For the text-containing cell, return its midpoint in [x, y] coordinate format. 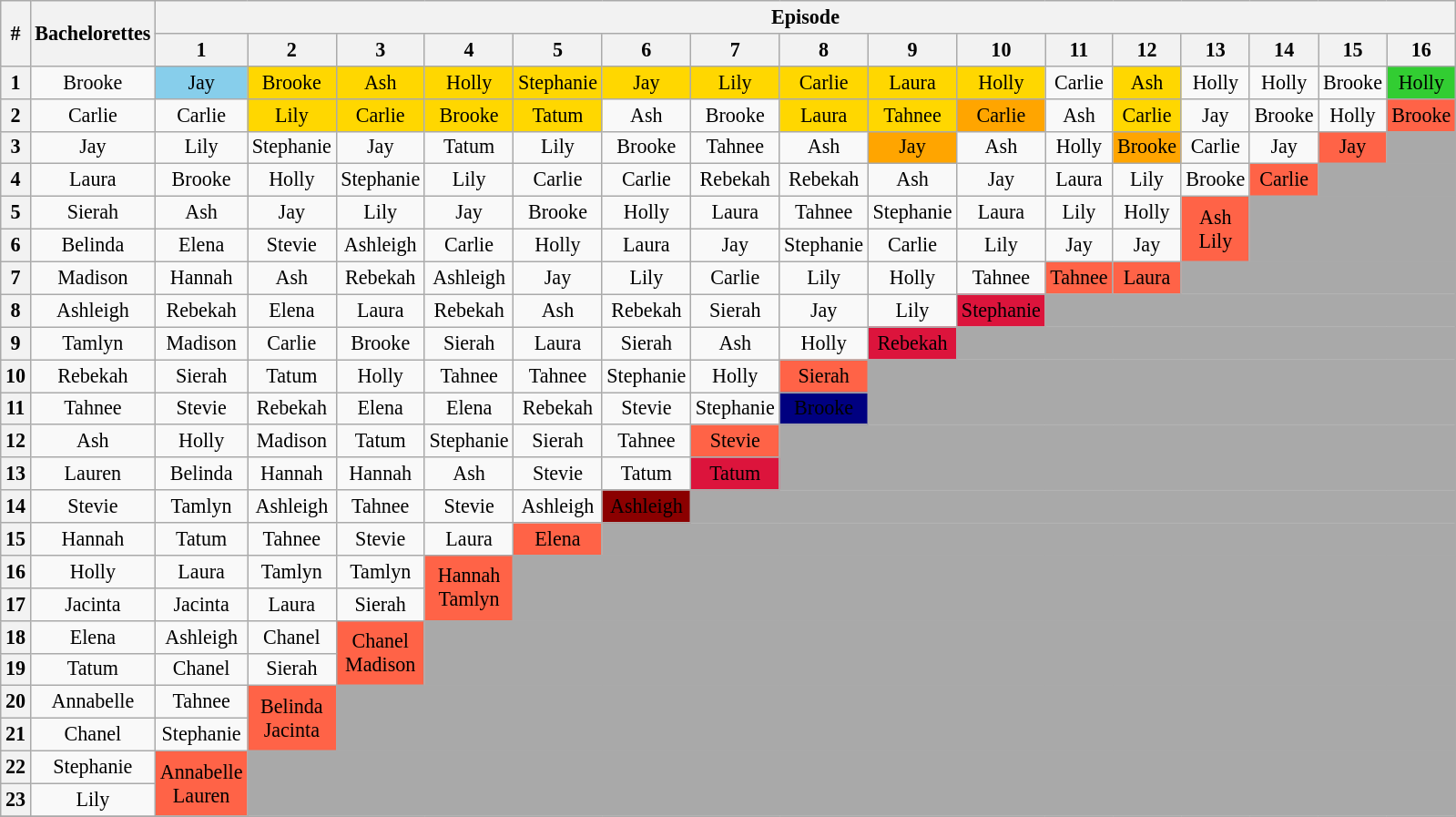
20 [15, 702]
AnnabelleLauren [202, 783]
ChanelMadison [381, 653]
23 [15, 800]
# [15, 33]
BelindaJacinta [291, 719]
Annabelle [93, 702]
21 [15, 734]
22 [15, 767]
Lauren [93, 474]
18 [15, 637]
AshLily [1215, 229]
Episode [806, 16]
17 [15, 604]
Bachelorettes [93, 33]
19 [15, 669]
HannahTamlyn [468, 587]
